Scan for the cell matching the given text and deliver its [X, Y] coordinate at center. 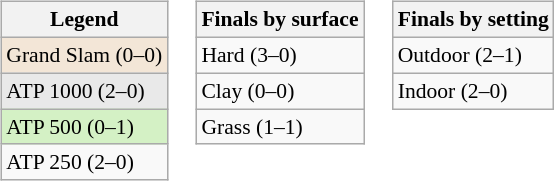
Indoor (2–0) [474, 91]
ATP 500 (0–1) [84, 127]
Legend [84, 20]
ATP 250 (2–0) [84, 162]
Grass (1–1) [280, 127]
ATP 1000 (2–0) [84, 91]
Clay (0–0) [280, 91]
Finals by surface [280, 20]
Outdoor (2–1) [474, 55]
Hard (3–0) [280, 55]
Grand Slam (0–0) [84, 55]
Finals by setting [474, 20]
